Detect which cell encompasses the target text, then output its (X, Y) center coordinate. 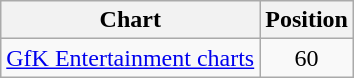
Chart (130, 20)
60 (307, 58)
GfK Entertainment charts (130, 58)
Position (307, 20)
